Locate the cell with the specified text and output its [x, y] center coordinate. 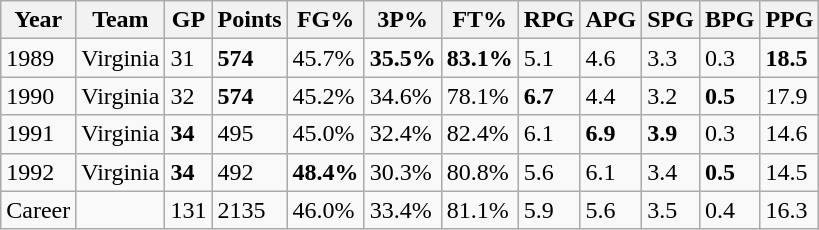
5.9 [549, 210]
45.7% [326, 58]
APG [611, 20]
32 [188, 96]
1990 [38, 96]
31 [188, 58]
3.4 [671, 172]
82.4% [480, 134]
14.6 [790, 134]
34.6% [402, 96]
Team [120, 20]
1989 [38, 58]
BPG [729, 20]
PPG [790, 20]
81.1% [480, 210]
Career [38, 210]
17.9 [790, 96]
FG% [326, 20]
4.6 [611, 58]
6.7 [549, 96]
3P% [402, 20]
4.4 [611, 96]
FT% [480, 20]
492 [250, 172]
16.3 [790, 210]
30.3% [402, 172]
3.9 [671, 134]
33.4% [402, 210]
18.5 [790, 58]
80.8% [480, 172]
46.0% [326, 210]
45.2% [326, 96]
3.3 [671, 58]
131 [188, 210]
5.1 [549, 58]
GP [188, 20]
14.5 [790, 172]
2135 [250, 210]
0.4 [729, 210]
45.0% [326, 134]
1991 [38, 134]
32.4% [402, 134]
Year [38, 20]
78.1% [480, 96]
3.5 [671, 210]
495 [250, 134]
83.1% [480, 58]
3.2 [671, 96]
Points [250, 20]
35.5% [402, 58]
6.9 [611, 134]
SPG [671, 20]
48.4% [326, 172]
RPG [549, 20]
1992 [38, 172]
